Provide the [X, Y] coordinate of the cell's center where the given text is located.  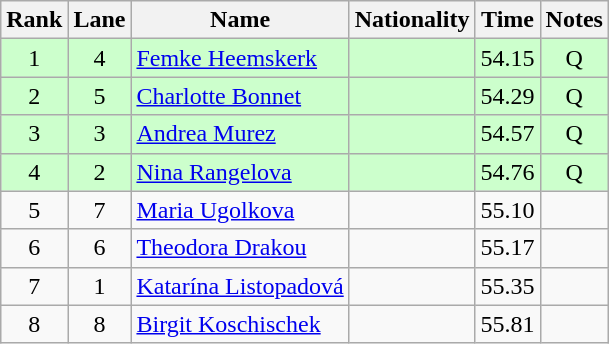
Nationality [412, 20]
54.76 [508, 172]
Time [508, 20]
Birgit Koschischek [240, 324]
Andrea Murez [240, 134]
54.15 [508, 58]
54.57 [508, 134]
Katarína Listopadová [240, 286]
Lane [100, 20]
54.29 [508, 96]
Notes [574, 20]
55.17 [508, 248]
55.81 [508, 324]
Femke Heemskerk [240, 58]
Maria Ugolkova [240, 210]
Charlotte Bonnet [240, 96]
Nina Rangelova [240, 172]
55.10 [508, 210]
Theodora Drakou [240, 248]
Rank [34, 20]
Name [240, 20]
55.35 [508, 286]
